Capture the cell that displays the provided text and extract its [X, Y] central coordinate. 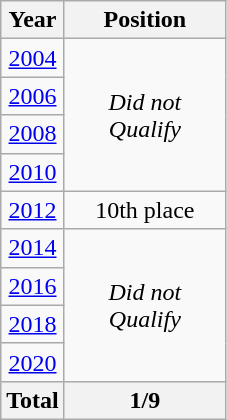
2004 [33, 58]
10th place [144, 210]
2010 [33, 172]
2018 [33, 324]
Year [33, 20]
2014 [33, 248]
2012 [33, 210]
Position [144, 20]
2006 [33, 96]
Total [33, 400]
2016 [33, 286]
2020 [33, 362]
1/9 [144, 400]
2008 [33, 134]
